Provide the [x, y] coordinate of the cell's center where the given text is located.  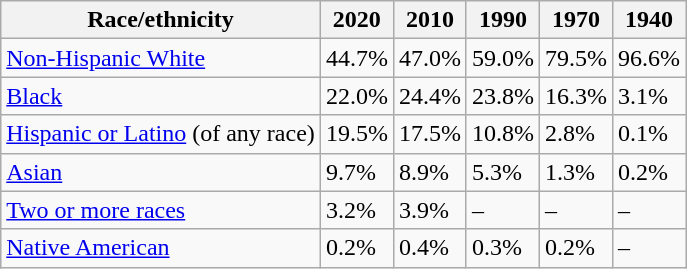
3.9% [430, 210]
24.4% [430, 96]
1.3% [576, 172]
17.5% [430, 134]
0.1% [650, 134]
3.1% [650, 96]
3.2% [356, 210]
Race/ethnicity [161, 20]
10.8% [502, 134]
8.9% [430, 172]
2010 [430, 20]
Hispanic or Latino (of any race) [161, 134]
1940 [650, 20]
Asian [161, 172]
19.5% [356, 134]
79.5% [576, 58]
47.0% [430, 58]
22.0% [356, 96]
9.7% [356, 172]
23.8% [502, 96]
Two or more races [161, 210]
0.4% [430, 248]
59.0% [502, 58]
5.3% [502, 172]
2020 [356, 20]
96.6% [650, 58]
2.8% [576, 134]
1990 [502, 20]
Non-Hispanic White [161, 58]
44.7% [356, 58]
1970 [576, 20]
Native American [161, 248]
0.3% [502, 248]
Black [161, 96]
16.3% [576, 96]
